Determine the [X, Y] coordinate at the center of the cell enclosing the given text.  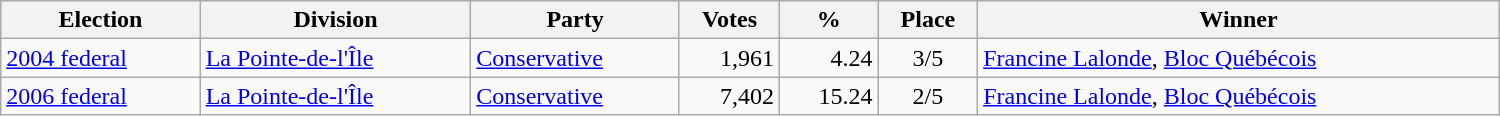
% [830, 20]
Winner [1239, 20]
3/5 [928, 58]
7,402 [729, 96]
4.24 [830, 58]
2/5 [928, 96]
Election [100, 20]
2006 federal [100, 96]
15.24 [830, 96]
Party [576, 20]
2004 federal [100, 58]
1,961 [729, 58]
Place [928, 20]
Division [336, 20]
Votes [729, 20]
